Detect which cell encompasses the target text, then output its (X, Y) center coordinate. 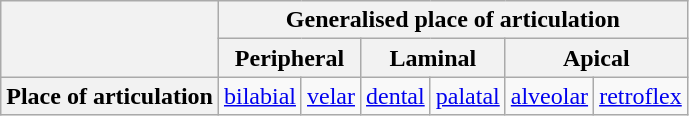
Generalised place of articulation (452, 20)
palatal (468, 96)
alveolar (549, 96)
Laminal (434, 58)
Peripheral (289, 58)
Place of articulation (110, 96)
dental (396, 96)
Apical (596, 58)
retroflex (641, 96)
bilabial (260, 96)
velar (330, 96)
